Identify which cell holds the provided text, then report its [X, Y] central coordinate. 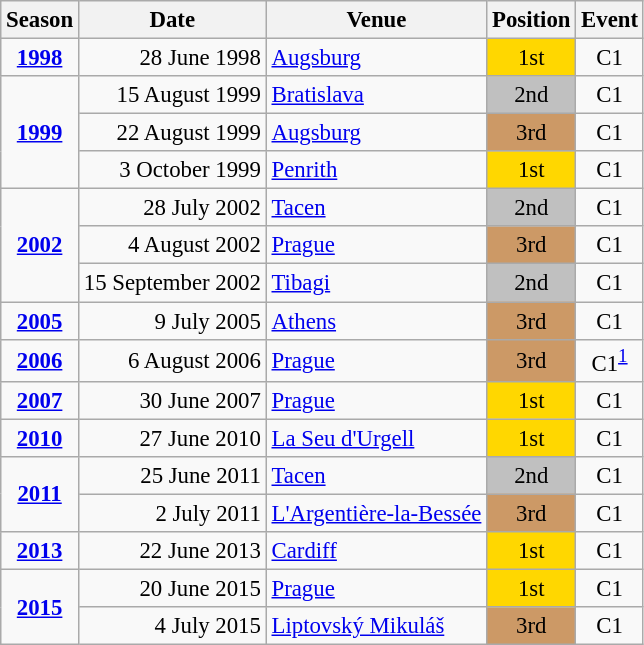
2010 [40, 438]
2015 [40, 606]
2005 [40, 321]
15 August 1999 [172, 95]
1998 [40, 58]
2002 [40, 246]
28 June 1998 [172, 58]
2011 [40, 494]
4 August 2002 [172, 245]
22 June 2013 [172, 551]
2007 [40, 400]
22 August 1999 [172, 133]
Venue [376, 20]
C11 [610, 360]
Athens [376, 321]
Cardiff [376, 551]
Tibagi [376, 283]
Season [40, 20]
Event [610, 20]
30 June 2007 [172, 400]
20 June 2015 [172, 588]
25 June 2011 [172, 476]
2 July 2011 [172, 513]
La Seu d'Urgell [376, 438]
2006 [40, 360]
9 July 2005 [172, 321]
Bratislava [376, 95]
L'Argentière-la-Bessée [376, 513]
6 August 2006 [172, 360]
Position [532, 20]
Penrith [376, 170]
2013 [40, 551]
3 October 1999 [172, 170]
28 July 2002 [172, 208]
15 September 2002 [172, 283]
4 July 2015 [172, 626]
27 June 2010 [172, 438]
1999 [40, 132]
Date [172, 20]
Liptovský Mikuláš [376, 626]
